Scan for the cell matching the given text and deliver its [x, y] coordinate at center. 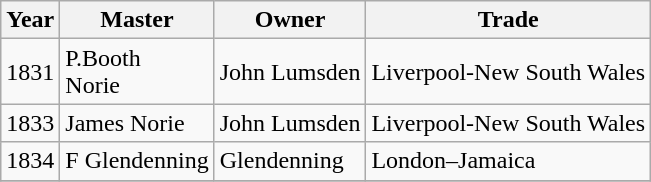
London–Jamaica [508, 161]
Master [137, 20]
P.BoothNorie [137, 72]
Glendenning [290, 161]
Year [30, 20]
1834 [30, 161]
F Glendenning [137, 161]
1831 [30, 72]
James Norie [137, 123]
1833 [30, 123]
Owner [290, 20]
Trade [508, 20]
